Capture the cell that displays the provided text and extract its (x, y) central coordinate. 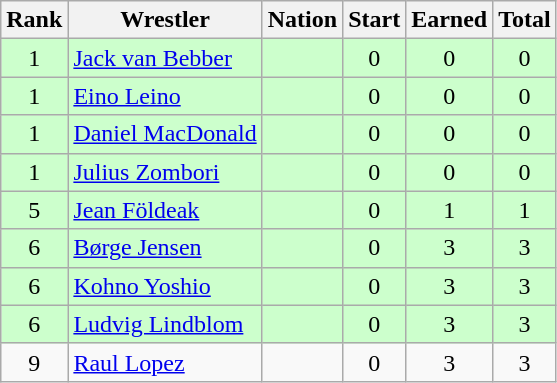
Kohno Yoshio (165, 286)
Eino Leino (165, 96)
Nation (302, 20)
Børge Jensen (165, 248)
Wrestler (165, 20)
Julius Zombori (165, 172)
Daniel MacDonald (165, 134)
Rank (34, 20)
Jack van Bebber (165, 58)
9 (34, 362)
Earned (450, 20)
Start (374, 20)
Raul Lopez (165, 362)
Total (525, 20)
Ludvig Lindblom (165, 324)
5 (34, 210)
Jean Földeak (165, 210)
